Scan for the cell matching the given text and deliver its [X, Y] coordinate at center. 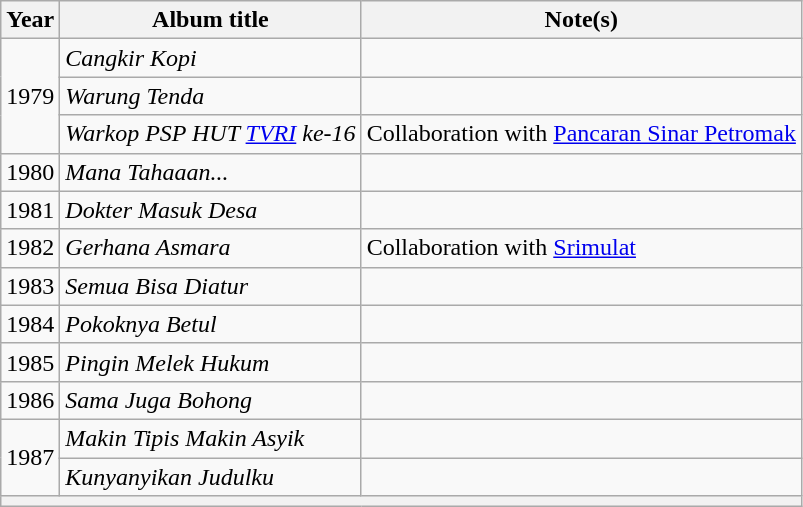
Makin Tipis Makin Asyik [210, 438]
Gerhana Asmara [210, 248]
1983 [30, 286]
Warkop PSP HUT TVRI ke-16 [210, 134]
1986 [30, 400]
Pingin Melek Hukum [210, 362]
Collaboration with Srimulat [581, 248]
Mana Tahaaan... [210, 172]
Kunyanyikan Judulku [210, 477]
1979 [30, 96]
1984 [30, 324]
Cangkir Kopi [210, 58]
Pokoknya Betul [210, 324]
1987 [30, 457]
Collaboration with Pancaran Sinar Petromak [581, 134]
1985 [30, 362]
Warung Tenda [210, 96]
Semua Bisa Diatur [210, 286]
1982 [30, 248]
Note(s) [581, 20]
Sama Juga Bohong [210, 400]
1980 [30, 172]
Year [30, 20]
Dokter Masuk Desa [210, 210]
Album title [210, 20]
1981 [30, 210]
